Find where the given text appears and provide that cell's center as (x, y) coordinate. 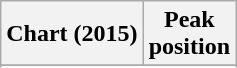
Peakposition (189, 34)
Chart (2015) (72, 34)
